Search for the cell housing the specified text and yield its (X, Y) center coordinate. 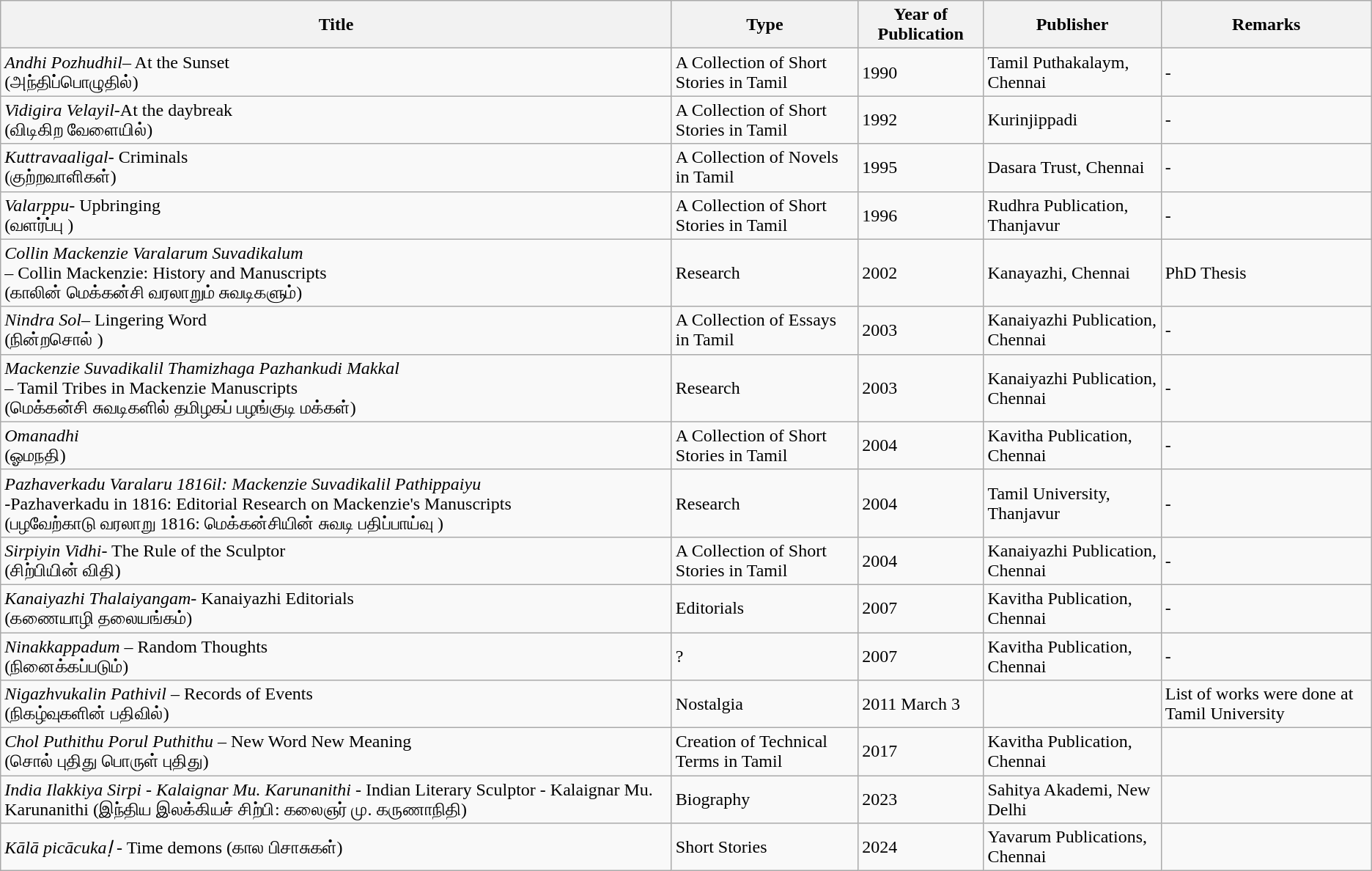
A Collection of Novels in Tamil (764, 167)
Kurinjippadi (1072, 120)
Title (336, 25)
1992 (921, 120)
Kālā picācukaḷ - Time demons (கால பிசாசுகள்) (336, 848)
Tamil University, Thanjavur (1072, 503)
2023 (921, 799)
Biography (764, 799)
2002 (921, 273)
Vidigira Velayil-At the daybreak(விடிகிற வேளையில்) (336, 120)
Nostalgia (764, 704)
Tamil Puthakalaym, Chennai (1072, 72)
A Collection of Essays in Tamil (764, 330)
Ninakkappadum – Random Thoughts (நினைக்கப்படும்) (336, 655)
2024 (921, 848)
Valarppu- Upbringing(வளர்ப்பு ) (336, 216)
Omanadhi (ஓமநதி) (336, 446)
Publisher (1072, 25)
Kuttravaaligal- Criminals(குற்றவாளிகள்) (336, 167)
Sahitya Akademi, New Delhi (1072, 799)
PhD Thesis (1266, 273)
Kanayazhi, Chennai (1072, 273)
Yavarum Publications, Chennai (1072, 848)
Year of Publication (921, 25)
Nindra Sol– Lingering Word (நின்றசொல் ) (336, 330)
Chol Puthithu Porul Puthithu – New Word New Meaning(சொல் புதிது பொருள் புதிது) (336, 752)
Mackenzie Suvadikalil Thamizhaga Pazhankudi Makkal – Tamil Tribes in Mackenzie Manuscripts(மெக்கன்சி சுவடிகளில் தமிழகப் பழங்குடி மக்கள்) (336, 388)
Kanaiyazhi Thalaiyangam- Kanaiyazhi Editorials(கணையாழி தலையங்கம்) (336, 609)
Editorials (764, 609)
Short Stories (764, 848)
List of works were done at Tamil University (1266, 704)
Nigazhvukalin Pathivil – Records of Events (நிகழ்வுகளின் பதிவில்) (336, 704)
Creation of Technical Terms in Tamil (764, 752)
Rudhra Publication, Thanjavur (1072, 216)
1995 (921, 167)
Type (764, 25)
2011 March 3 (921, 704)
2017 (921, 752)
1996 (921, 216)
Dasara Trust, Chennai (1072, 167)
Andhi Pozhudhil– At the Sunset (அந்திப்பொழுதில்) (336, 72)
1990 (921, 72)
? (764, 655)
Remarks (1266, 25)
Sirpiyin Vidhi- The Rule of the Sculptor(சிற்பியின் விதி) (336, 560)
Collin Mackenzie Varalarum Suvadikalum – Collin Mackenzie: History and Manuscripts(காலின் மெக்கன்சி வரலாறும் சுவடிகளும்) (336, 273)
